Search for the cell housing the specified text and yield its (x, y) center coordinate. 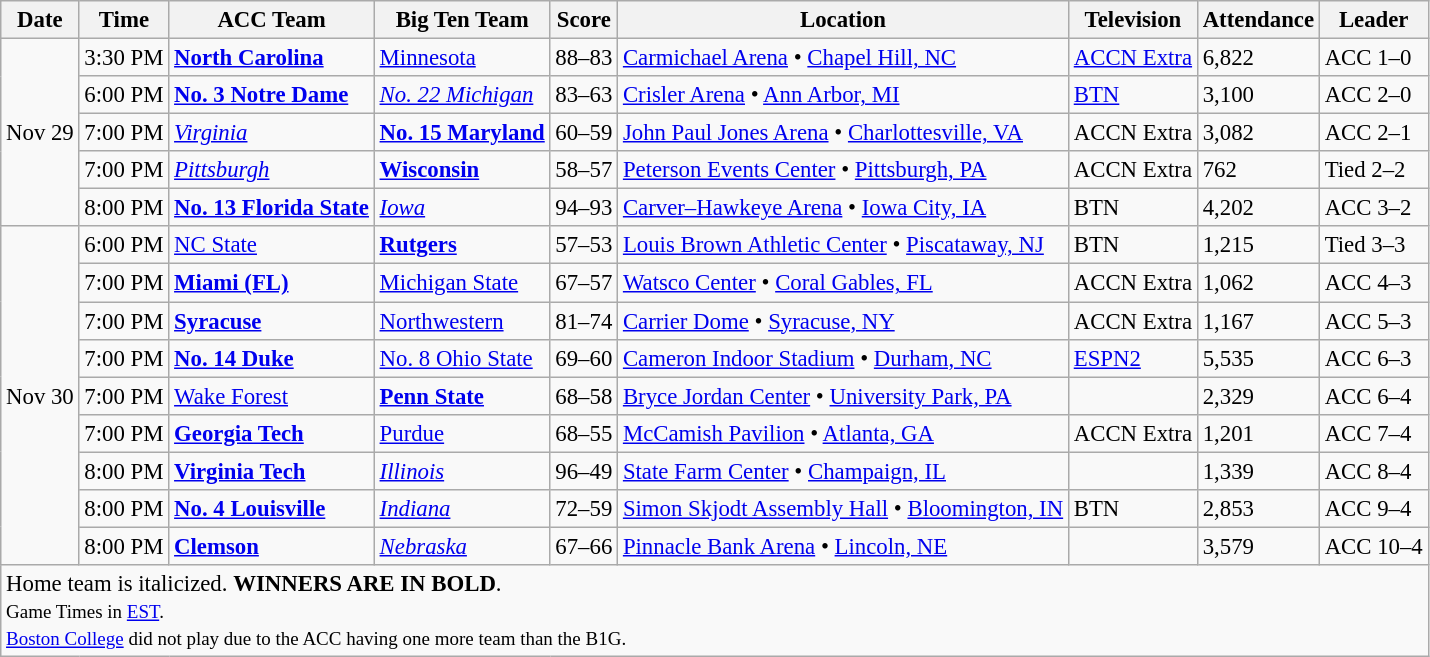
60–59 (584, 133)
Cameron Indoor Stadium • Durham, NC (844, 358)
Score (584, 20)
Home team is italicized. WINNERS ARE IN BOLD.Game Times in EST. Boston College did not play due to the ACC having one more team than the B1G. (714, 611)
88–83 (584, 58)
Virginia (272, 133)
No. 8 Ohio State (462, 358)
Tied 2–2 (1374, 170)
Time (124, 20)
ACC 4–3 (1374, 283)
Tied 3–3 (1374, 245)
6,822 (1258, 58)
ACC 8–4 (1374, 471)
Television (1132, 20)
Attendance (1258, 20)
John Paul Jones Arena • Charlottesville, VA (844, 133)
Carver–Hawkeye Arena • Iowa City, IA (844, 208)
67–57 (584, 283)
Big Ten Team (462, 20)
Carmichael Arena • Chapel Hill, NC (844, 58)
4,202 (1258, 208)
Northwestern (462, 321)
81–74 (584, 321)
Minnesota (462, 58)
Wisconsin (462, 170)
Georgia Tech (272, 433)
58–57 (584, 170)
Clemson (272, 546)
2,853 (1258, 509)
NC State (272, 245)
ACC 3–2 (1374, 208)
94–93 (584, 208)
ACC 2–1 (1374, 133)
762 (1258, 170)
57–53 (584, 245)
No. 4 Louisville (272, 509)
69–60 (584, 358)
68–55 (584, 433)
Louis Brown Athletic Center • Piscataway, NJ (844, 245)
1,339 (1258, 471)
No. 14 Duke (272, 358)
1,201 (1258, 433)
No. 3 Notre Dame (272, 95)
96–49 (584, 471)
Crisler Arena • Ann Arbor, MI (844, 95)
ACC 7–4 (1374, 433)
3:30 PM (124, 58)
Watsco Center • Coral Gables, FL (844, 283)
ACC 5–3 (1374, 321)
68–58 (584, 396)
State Farm Center • Champaign, IL (844, 471)
Syracuse (272, 321)
83–63 (584, 95)
Leader (1374, 20)
Location (844, 20)
ACC 10–4 (1374, 546)
ACC Team (272, 20)
Penn State (462, 396)
1,215 (1258, 245)
Pinnacle Bank Arena • Lincoln, NE (844, 546)
Pittsburgh (272, 170)
ACC 1–0 (1374, 58)
72–59 (584, 509)
67–66 (584, 546)
Wake Forest (272, 396)
Illinois (462, 471)
Iowa (462, 208)
Bryce Jordan Center • University Park, PA (844, 396)
Indiana (462, 509)
Nov 29 (40, 133)
1,062 (1258, 283)
No. 15 Maryland (462, 133)
ESPN2 (1132, 358)
Michigan State (462, 283)
3,100 (1258, 95)
No. 22 Michigan (462, 95)
2,329 (1258, 396)
No. 13 Florida State (272, 208)
Date (40, 20)
McCamish Pavilion • Atlanta, GA (844, 433)
North Carolina (272, 58)
Virginia Tech (272, 471)
3,579 (1258, 546)
ACC 6–3 (1374, 358)
Miami (FL) (272, 283)
1,167 (1258, 321)
5,535 (1258, 358)
Nebraska (462, 546)
Rutgers (462, 245)
Simon Skjodt Assembly Hall • Bloomington, IN (844, 509)
ACC 6–4 (1374, 396)
Carrier Dome • Syracuse, NY (844, 321)
Purdue (462, 433)
Peterson Events Center • Pittsburgh, PA (844, 170)
ACC 9–4 (1374, 509)
Nov 30 (40, 395)
ACC 2–0 (1374, 95)
3,082 (1258, 133)
